Scan for the cell matching the given text and deliver its [x, y] coordinate at center. 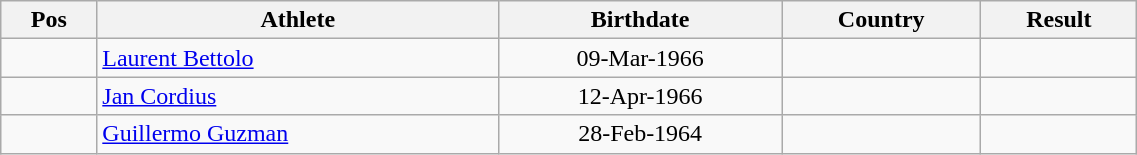
12-Apr-1966 [640, 96]
Country [882, 20]
Laurent Bettolo [298, 58]
Guillermo Guzman [298, 134]
Result [1059, 20]
09-Mar-1966 [640, 58]
Pos [49, 20]
28-Feb-1964 [640, 134]
Birthdate [640, 20]
Jan Cordius [298, 96]
Athlete [298, 20]
